Provide the (X, Y) coordinate of the cell's center where the given text is located.  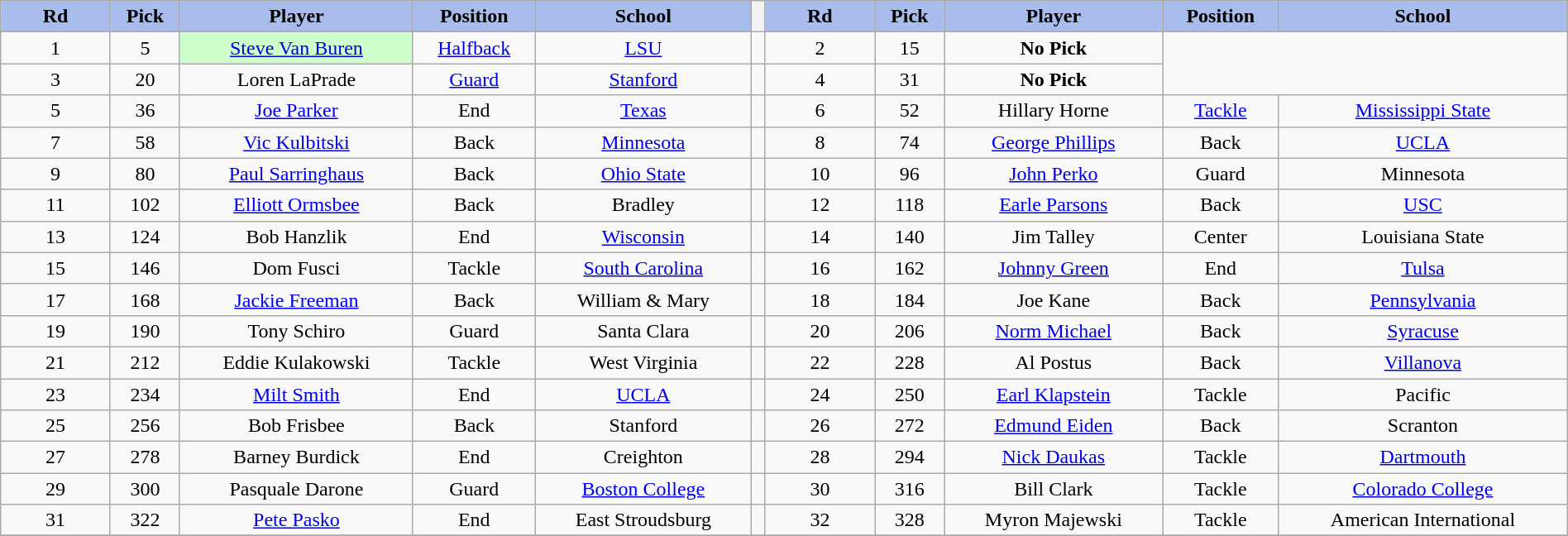
74 (910, 142)
Eddie Kulakowski (296, 362)
Loren LaPrade (296, 79)
Elliott Ormsbee (296, 205)
Dartmouth (1423, 457)
328 (910, 520)
228 (910, 362)
272 (910, 426)
13 (56, 237)
Tony Schiro (296, 331)
96 (910, 174)
168 (145, 299)
Bob Frisbee (296, 426)
21 (56, 362)
19 (56, 331)
140 (910, 237)
316 (910, 489)
Jim Talley (1054, 237)
Boston College (643, 489)
Earl Klapstein (1054, 395)
Bradley (643, 205)
Louisiana State (1423, 237)
6 (820, 111)
22 (820, 362)
29 (56, 489)
Halfback (474, 48)
Jackie Freeman (296, 299)
Hillary Horne (1054, 111)
Center (1221, 237)
Milt Smith (296, 395)
Al Postus (1054, 362)
Joe Kane (1054, 299)
28 (820, 457)
Nick Daukas (1054, 457)
278 (145, 457)
32 (820, 520)
Joe Parker (296, 111)
2 (820, 48)
26 (820, 426)
Creighton (643, 457)
West Virginia (643, 362)
322 (145, 520)
Pacific (1423, 395)
146 (145, 268)
12 (820, 205)
Villanova (1423, 362)
Steve Van Buren (296, 48)
124 (145, 237)
23 (56, 395)
30 (820, 489)
Bob Hanzlik (296, 237)
300 (145, 489)
Edmund Eiden (1054, 426)
Wisconsin (643, 237)
212 (145, 362)
Tulsa (1423, 268)
80 (145, 174)
18 (820, 299)
Norm Michael (1054, 331)
11 (56, 205)
7 (56, 142)
3 (56, 79)
Paul Sarringhaus (296, 174)
1 (56, 48)
Bill Clark (1054, 489)
24 (820, 395)
USC (1423, 205)
17 (56, 299)
Colorado College (1423, 489)
27 (56, 457)
Texas (643, 111)
South Carolina (643, 268)
206 (910, 331)
Johnny Green (1054, 268)
Syracuse (1423, 331)
William & Mary (643, 299)
14 (820, 237)
184 (910, 299)
294 (910, 457)
George Phillips (1054, 142)
American International (1423, 520)
Pasquale Darone (296, 489)
Pennsylvania (1423, 299)
LSU (643, 48)
10 (820, 174)
234 (145, 395)
Myron Majewski (1054, 520)
8 (820, 142)
190 (145, 331)
Dom Fusci (296, 268)
250 (910, 395)
16 (820, 268)
Ohio State (643, 174)
25 (56, 426)
162 (910, 268)
4 (820, 79)
36 (145, 111)
118 (910, 205)
Pete Pasko (296, 520)
102 (145, 205)
9 (56, 174)
Mississippi State (1423, 111)
52 (910, 111)
Barney Burdick (296, 457)
Earle Parsons (1054, 205)
256 (145, 426)
Santa Clara (643, 331)
John Perko (1054, 174)
Vic Kulbitski (296, 142)
Scranton (1423, 426)
58 (145, 142)
East Stroudsburg (643, 520)
